From the cell containing the given text, extract its center point as (X, Y) coordinate. 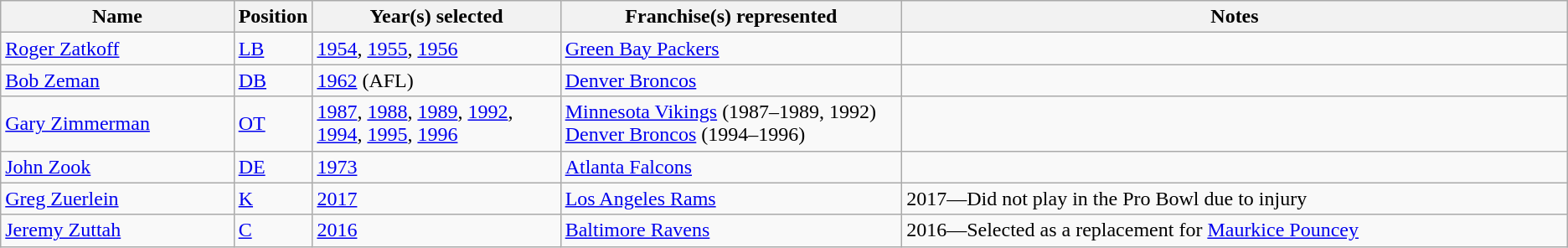
2017 (436, 199)
Notes (1235, 17)
1962 (AFL) (436, 80)
John Zook (117, 167)
Greg Zuerlein (117, 199)
Name (117, 17)
Position (273, 17)
OT (273, 124)
Bob Zeman (117, 80)
Year(s) selected (436, 17)
2016 (436, 230)
Green Bay Packers (731, 49)
Los Angeles Rams (731, 199)
1987, 1988, 1989, 1992, 1994, 1995, 1996 (436, 124)
Jeremy Zuttah (117, 230)
LB (273, 49)
Denver Broncos (731, 80)
Franchise(s) represented (731, 17)
Baltimore Ravens (731, 230)
C (273, 230)
1973 (436, 167)
DB (273, 80)
2016—Selected as a replacement for Maurkice Pouncey (1235, 230)
Roger Zatkoff (117, 49)
2017—Did not play in the Pro Bowl due to injury (1235, 199)
Atlanta Falcons (731, 167)
K (273, 199)
1954, 1955, 1956 (436, 49)
DE (273, 167)
Minnesota Vikings (1987–1989, 1992) Denver Broncos (1994–1996) (731, 124)
Gary Zimmerman (117, 124)
